Detect which cell encompasses the target text, then output its [x, y] center coordinate. 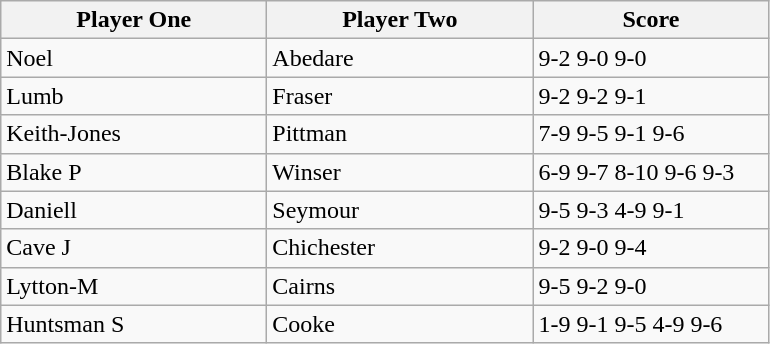
Fraser [400, 96]
Score [651, 20]
Winser [400, 172]
6-9 9-7 8-10 9-6 9-3 [651, 172]
Noel [134, 58]
Huntsman S [134, 324]
Daniell [134, 210]
Lumb [134, 96]
Cairns [400, 286]
Blake P [134, 172]
9-2 9-0 9-4 [651, 248]
Pittman [400, 134]
9-5 9-2 9-0 [651, 286]
9-2 9-2 9-1 [651, 96]
Seymour [400, 210]
Cave J [134, 248]
Player One [134, 20]
Player Two [400, 20]
9-5 9-3 4-9 9-1 [651, 210]
Chichester [400, 248]
1-9 9-1 9-5 4-9 9-6 [651, 324]
Lytton-M [134, 286]
Cooke [400, 324]
7-9 9-5 9-1 9-6 [651, 134]
Abedare [400, 58]
Keith-Jones [134, 134]
9-2 9-0 9-0 [651, 58]
